Determine the [x, y] coordinate at the center of the cell enclosing the given text.  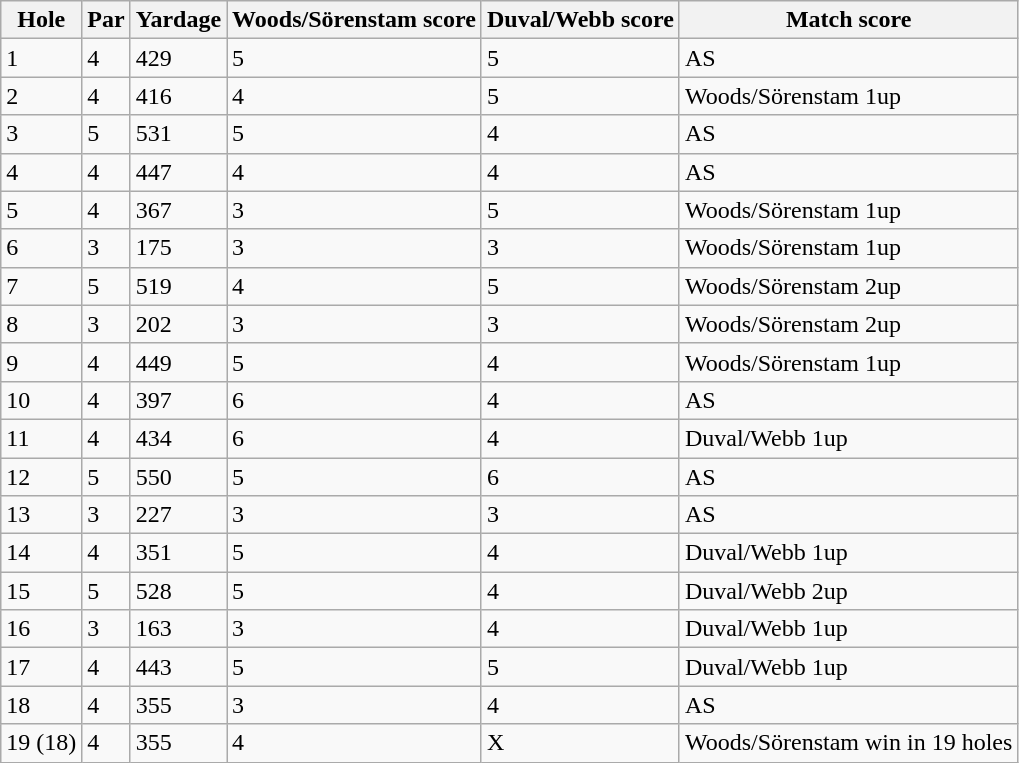
163 [178, 629]
Hole [42, 20]
447 [178, 172]
Par [106, 20]
434 [178, 438]
9 [42, 362]
443 [178, 667]
7 [42, 286]
18 [42, 705]
449 [178, 362]
550 [178, 477]
531 [178, 134]
2 [42, 96]
351 [178, 553]
416 [178, 96]
12 [42, 477]
13 [42, 515]
528 [178, 591]
8 [42, 324]
1 [42, 58]
Woods/Sörenstam score [354, 20]
227 [178, 515]
10 [42, 400]
397 [178, 400]
Woods/Sörenstam win in 19 holes [848, 743]
367 [178, 210]
17 [42, 667]
X [580, 743]
202 [178, 324]
429 [178, 58]
11 [42, 438]
16 [42, 629]
Match score [848, 20]
175 [178, 248]
Duval/Webb score [580, 20]
15 [42, 591]
14 [42, 553]
Duval/Webb 2up [848, 591]
19 (18) [42, 743]
519 [178, 286]
Yardage [178, 20]
